From the cell containing the given text, extract its center point as [X, Y] coordinate. 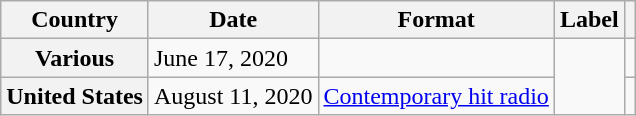
Contemporary hit radio [436, 96]
June 17, 2020 [233, 58]
Country [75, 20]
Date [233, 20]
Label [589, 20]
United States [75, 96]
August 11, 2020 [233, 96]
Format [436, 20]
Various [75, 58]
